Determine the [x, y] coordinate at the center of the cell enclosing the given text.  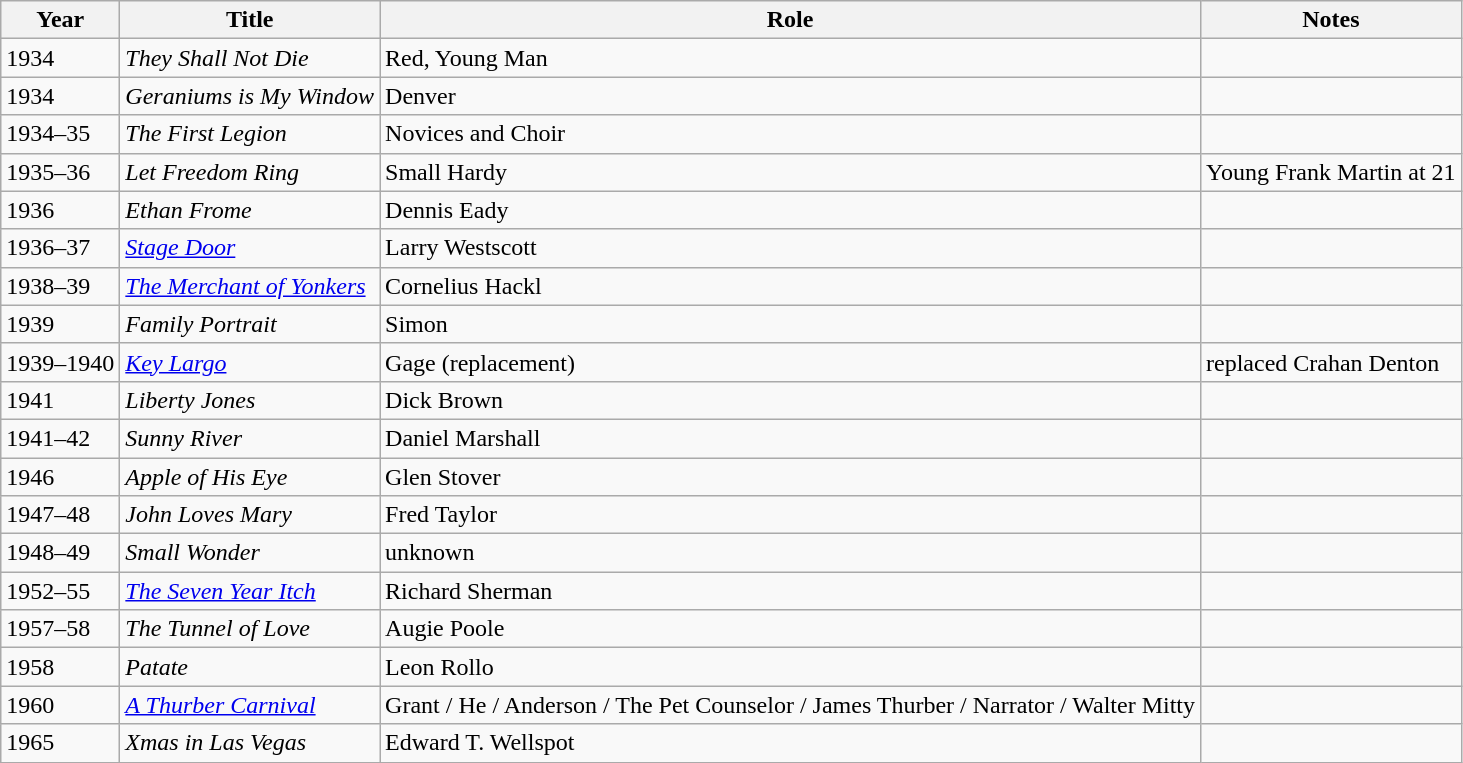
Edward T. Wellspot [790, 743]
1957–58 [60, 629]
Cornelius Hackl [790, 286]
1941–42 [60, 438]
The Tunnel of Love [250, 629]
Dick Brown [790, 400]
unknown [790, 553]
Key Largo [250, 362]
1935–36 [60, 172]
Small Hardy [790, 172]
Red, Young Man [790, 58]
Grant / He / Anderson / The Pet Counselor / James Thurber / Narrator / Walter Mitty [790, 705]
Larry Westscott [790, 248]
Leon Rollo [790, 667]
Year [60, 20]
Apple of His Eye [250, 477]
Notes [1332, 20]
replaced Crahan Denton [1332, 362]
Ethan Frome [250, 210]
1946 [60, 477]
Role [790, 20]
Sunny River [250, 438]
Patate [250, 667]
Geraniums is My Window [250, 96]
1960 [60, 705]
1936–37 [60, 248]
Denver [790, 96]
Augie Poole [790, 629]
The Seven Year Itch [250, 591]
A Thurber Carnival [250, 705]
Fred Taylor [790, 515]
Small Wonder [250, 553]
Glen Stover [790, 477]
The First Legion [250, 134]
Xmas in Las Vegas [250, 743]
1936 [60, 210]
1958 [60, 667]
Gage (replacement) [790, 362]
Liberty Jones [250, 400]
1948–49 [60, 553]
Simon [790, 324]
John Loves Mary [250, 515]
1934–35 [60, 134]
1965 [60, 743]
Young Frank Martin at 21 [1332, 172]
1939 [60, 324]
Title [250, 20]
Novices and Choir [790, 134]
Dennis Eady [790, 210]
Family Portrait [250, 324]
1941 [60, 400]
1939–1940 [60, 362]
1947–48 [60, 515]
1952–55 [60, 591]
Richard Sherman [790, 591]
1938–39 [60, 286]
They Shall Not Die [250, 58]
The Merchant of Yonkers [250, 286]
Let Freedom Ring [250, 172]
Daniel Marshall [790, 438]
Stage Door [250, 248]
